Determine the [x, y] coordinate at the center of the cell enclosing the given text.  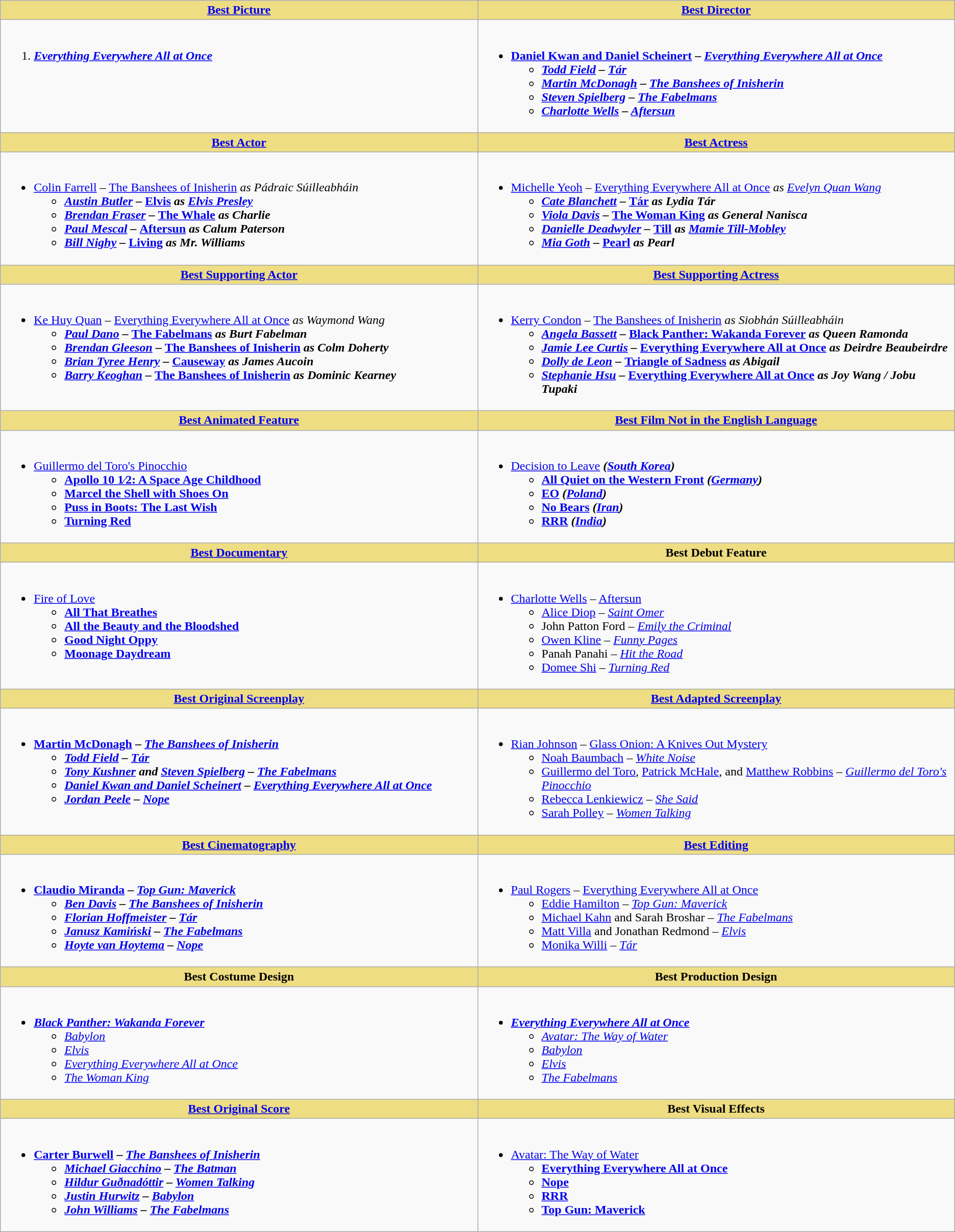
Best Debut Feature [716, 552]
Best Supporting Actor [239, 274]
Best Actress [716, 142]
Best Production Design [716, 977]
Decision to Leave (South Korea)All Quiet on the Western Front (Germany)EO (Poland)No Bears (Iran)RRR (India) [716, 487]
Best Editing [716, 844]
Best Original Screenplay [239, 698]
Best Actor [239, 142]
Best Animated Feature [239, 420]
Best Original Score [239, 1109]
Best Costume Design [239, 977]
Best Picture [239, 10]
Everything Everywhere All at Once [239, 77]
Best Documentary [239, 552]
Guillermo del Toro's PinocchioApollo 10 1⁄2: A Space Age ChildhoodMarcel the Shell with Shoes OnPuss in Boots: The Last WishTurning Red [239, 487]
Black Panther: Wakanda ForeverBabylonElvisEverything Everywhere All at OnceThe Woman King [239, 1043]
Best Film Not in the English Language [716, 420]
Best Director [716, 10]
Best Supporting Actress [716, 274]
Avatar: The Way of WaterEverything Everywhere All at OnceNopeRRRTop Gun: Maverick [716, 1175]
Best Visual Effects [716, 1109]
Everything Everywhere All at OnceAvatar: The Way of WaterBabylonElvisThe Fabelmans [716, 1043]
Best Cinematography [239, 844]
Fire of LoveAll That BreathesAll the Beauty and the BloodshedGood Night OppyMoonage Daydream [239, 625]
Best Adapted Screenplay [716, 698]
